Return the [x, y] coordinate for the center point of the cell that contains the specified text.  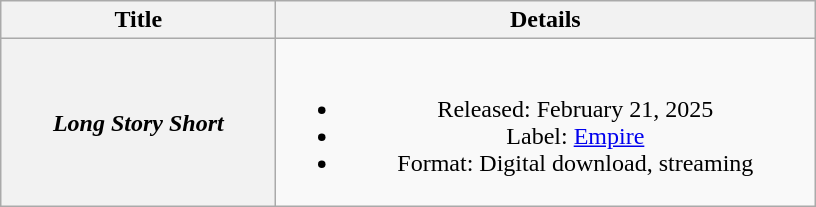
Details [546, 20]
Released: February 21, 2025Label: EmpireFormat: Digital download, streaming [546, 122]
Title [138, 20]
Long Story Short [138, 122]
